Return (X, Y) of the center of cell containing provided text 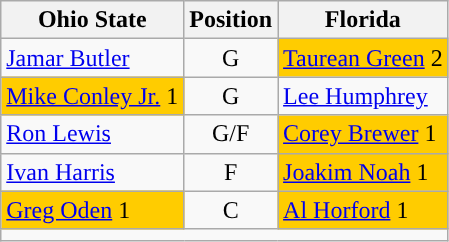
F (231, 172)
Ohio State (92, 20)
G/F (231, 134)
Position (231, 20)
Taurean Green 2 (364, 58)
Florida (364, 20)
Ron Lewis (92, 134)
Ivan Harris (92, 172)
Greg Oden 1 (92, 210)
Corey Brewer 1 (364, 134)
Lee Humphrey (364, 96)
Mike Conley Jr. 1 (92, 96)
Al Horford 1 (364, 210)
Joakim Noah 1 (364, 172)
C (231, 210)
Jamar Butler (92, 58)
